Locate the cell with the specified text and output its (x, y) center coordinate. 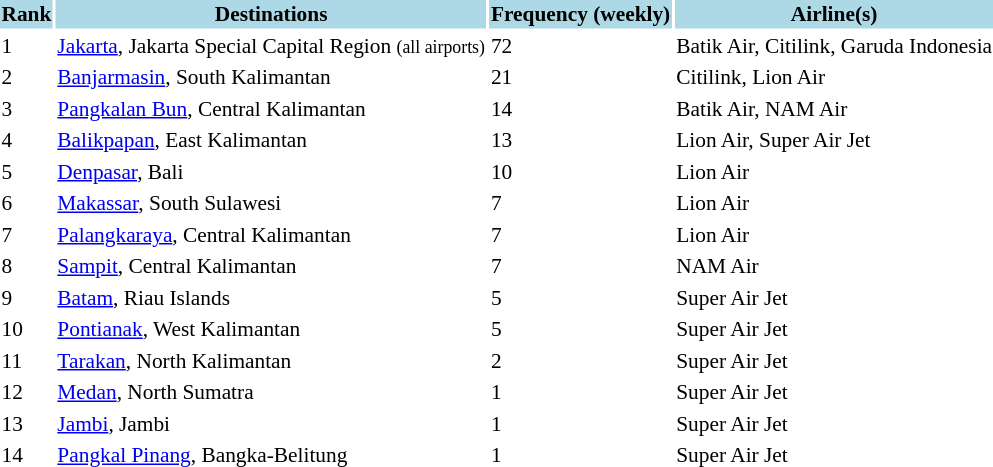
21 (580, 77)
14 (580, 108)
Palangkaraya, Central Kalimantan (272, 234)
Jambi, Jambi (272, 424)
Makassar, South Sulawesi (272, 203)
Jakarta, Jakarta Special Capital Region (all airports) (272, 46)
Rank (26, 14)
6 (26, 203)
Frequency (weekly) (580, 14)
8 (26, 266)
12 (26, 392)
Sampit, Central Kalimantan (272, 266)
4 (26, 140)
Balikpapan, East Kalimantan (272, 140)
Pontianak, West Kalimantan (272, 329)
11 (26, 360)
Banjarmasin, South Kalimantan (272, 77)
72 (580, 46)
Denpasar, Bali (272, 172)
Destinations (272, 14)
3 (26, 108)
Pangkalan Bun, Central Kalimantan (272, 108)
9 (26, 298)
Medan, North Sumatra (272, 392)
Batam, Riau Islands (272, 298)
Tarakan, North Kalimantan (272, 360)
